Provide the (X, Y) coordinate of the cell's center where the given text is located.  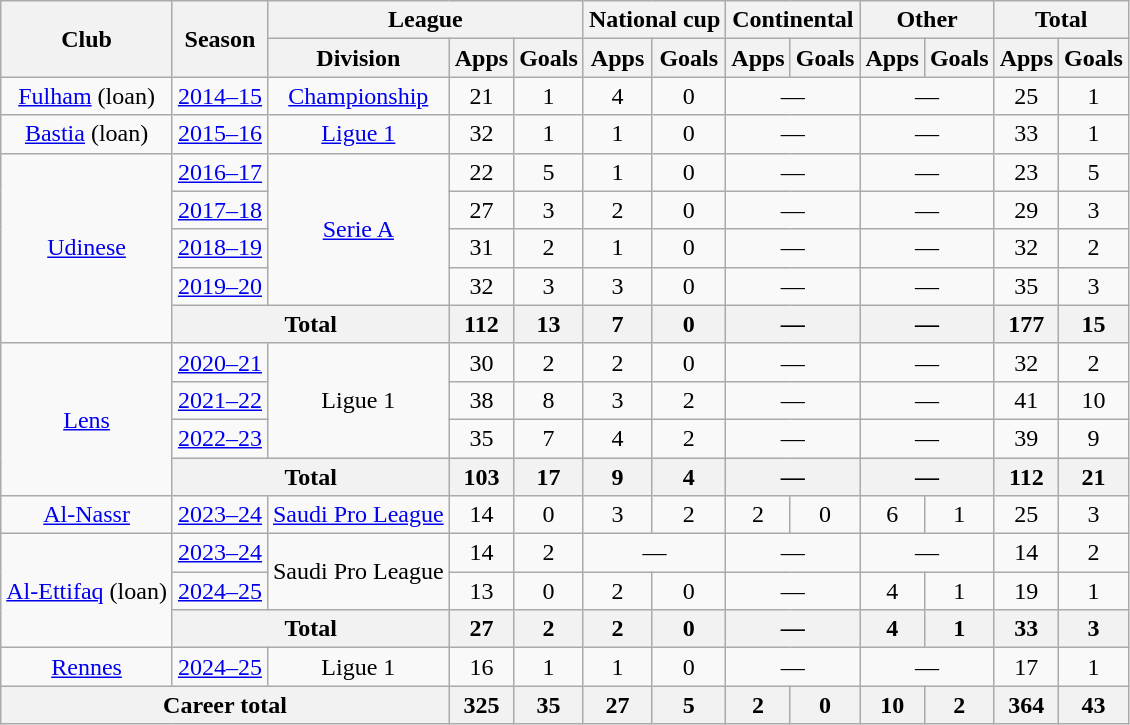
Division (358, 58)
Season (220, 39)
22 (481, 172)
364 (1026, 705)
Bastia (loan) (87, 134)
Continental (793, 20)
31 (481, 248)
41 (1026, 400)
19 (1026, 591)
Lens (87, 419)
38 (481, 400)
43 (1094, 705)
2015–16 (220, 134)
23 (1026, 172)
National cup (654, 20)
League (425, 20)
30 (481, 362)
8 (549, 400)
15 (1094, 324)
Championship (358, 96)
103 (481, 477)
Rennes (87, 667)
39 (1026, 438)
2014–15 (220, 96)
325 (481, 705)
Other (927, 20)
Udinese (87, 248)
Fulham (loan) (87, 96)
Career total (225, 705)
Club (87, 39)
2020–21 (220, 362)
Al-Nassr (87, 515)
2022–23 (220, 438)
Al-Ettifaq (loan) (87, 591)
6 (892, 515)
2017–18 (220, 210)
177 (1026, 324)
2018–19 (220, 248)
2021–22 (220, 400)
29 (1026, 210)
2019–20 (220, 286)
2016–17 (220, 172)
Serie A (358, 229)
16 (481, 667)
